Determine the [x, y] coordinate at the center of the cell enclosing the given text.  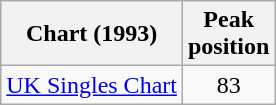
UK Singles Chart [92, 85]
Peakposition [228, 34]
83 [228, 85]
Chart (1993) [92, 34]
